Return the (x, y) coordinate for the center point of the cell that contains the specified text.  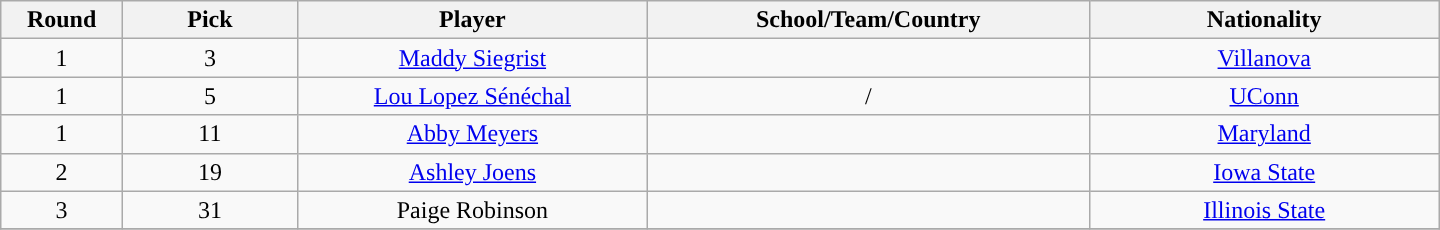
Round (62, 20)
Lou Lopez Sénéchal (472, 96)
5 (210, 96)
Ashley Joens (472, 172)
Nationality (1264, 20)
19 (210, 172)
31 (210, 210)
UConn (1264, 96)
Player (472, 20)
Maddy Siegrist (472, 58)
11 (210, 134)
School/Team/Country (868, 20)
Villanova (1264, 58)
Paige Robinson (472, 210)
2 (62, 172)
Pick (210, 20)
Abby Meyers (472, 134)
Illinois State (1264, 210)
Iowa State (1264, 172)
/ (868, 96)
Maryland (1264, 134)
